Scan for the cell matching the given text and deliver its [X, Y] coordinate at center. 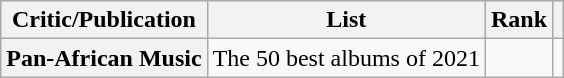
Pan-African Music [104, 58]
Critic/Publication [104, 20]
The 50 best albums of 2021 [346, 58]
Rank [518, 20]
List [346, 20]
